From the cell containing the given text, extract its center point as (X, Y) coordinate. 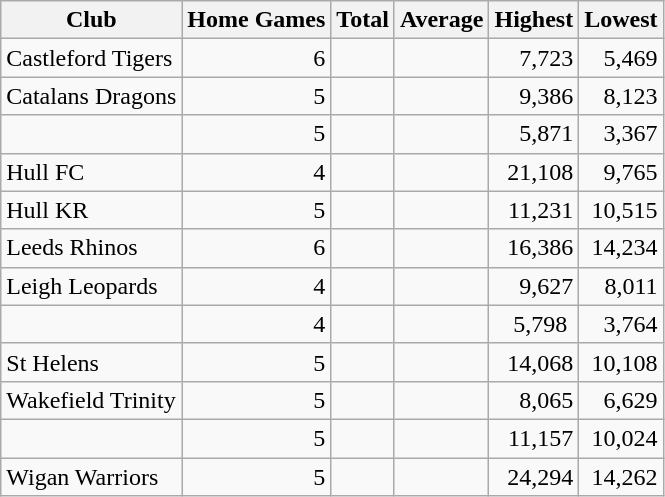
9,386 (534, 96)
16,386 (534, 248)
5,871 (534, 134)
24,294 (534, 477)
Highest (534, 20)
Lowest (621, 20)
Wigan Warriors (92, 477)
8,065 (534, 400)
Leigh Leopards (92, 286)
7,723 (534, 58)
9,627 (534, 286)
Club (92, 20)
5,469 (621, 58)
11,231 (534, 210)
3,367 (621, 134)
St Helens (92, 362)
11,157 (534, 438)
8,123 (621, 96)
8,011 (621, 286)
Average (442, 20)
Catalans Dragons (92, 96)
14,068 (534, 362)
Hull KR (92, 210)
Wakefield Trinity (92, 400)
10,024 (621, 438)
14,262 (621, 477)
6,629 (621, 400)
Leeds Rhinos (92, 248)
Hull FC (92, 172)
3,764 (621, 324)
9,765 (621, 172)
5,798 (534, 324)
21,108 (534, 172)
10,108 (621, 362)
10,515 (621, 210)
14,234 (621, 248)
Castleford Tigers (92, 58)
Total (363, 20)
Home Games (256, 20)
